Pinpoint the cell where the given text exists, returning its [X, Y] midpoint coordinate. 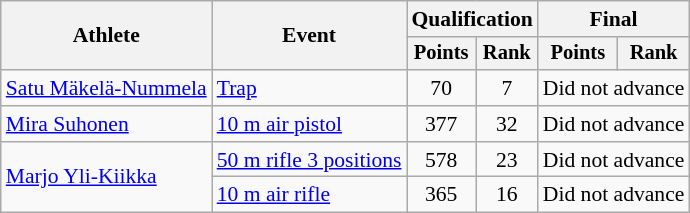
16 [507, 195]
50 m rifle 3 positions [310, 160]
10 m air rifle [310, 195]
Event [310, 36]
Athlete [106, 36]
10 m air pistol [310, 124]
Satu Mäkelä-Nummela [106, 88]
578 [440, 160]
Trap [310, 88]
Marjo Yli-Kiikka [106, 178]
Qualification [472, 19]
Final [614, 19]
7 [507, 88]
365 [440, 195]
32 [507, 124]
377 [440, 124]
70 [440, 88]
Mira Suhonen [106, 124]
23 [507, 160]
